Scan for the cell matching the given text and deliver its (X, Y) coordinate at center. 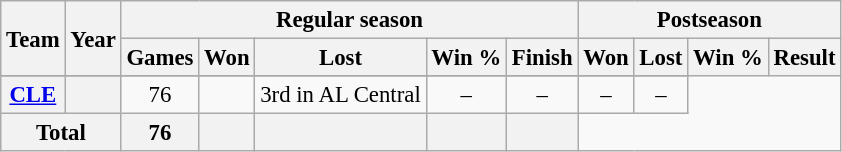
Regular season (350, 20)
Postseason (710, 20)
Games (160, 58)
Result (804, 58)
Total (61, 133)
Year (93, 38)
3rd in AL Central (340, 95)
Team (33, 38)
CLE (33, 95)
Finish (542, 58)
